Provide the [x, y] coordinate of the cell's center where the given text is located.  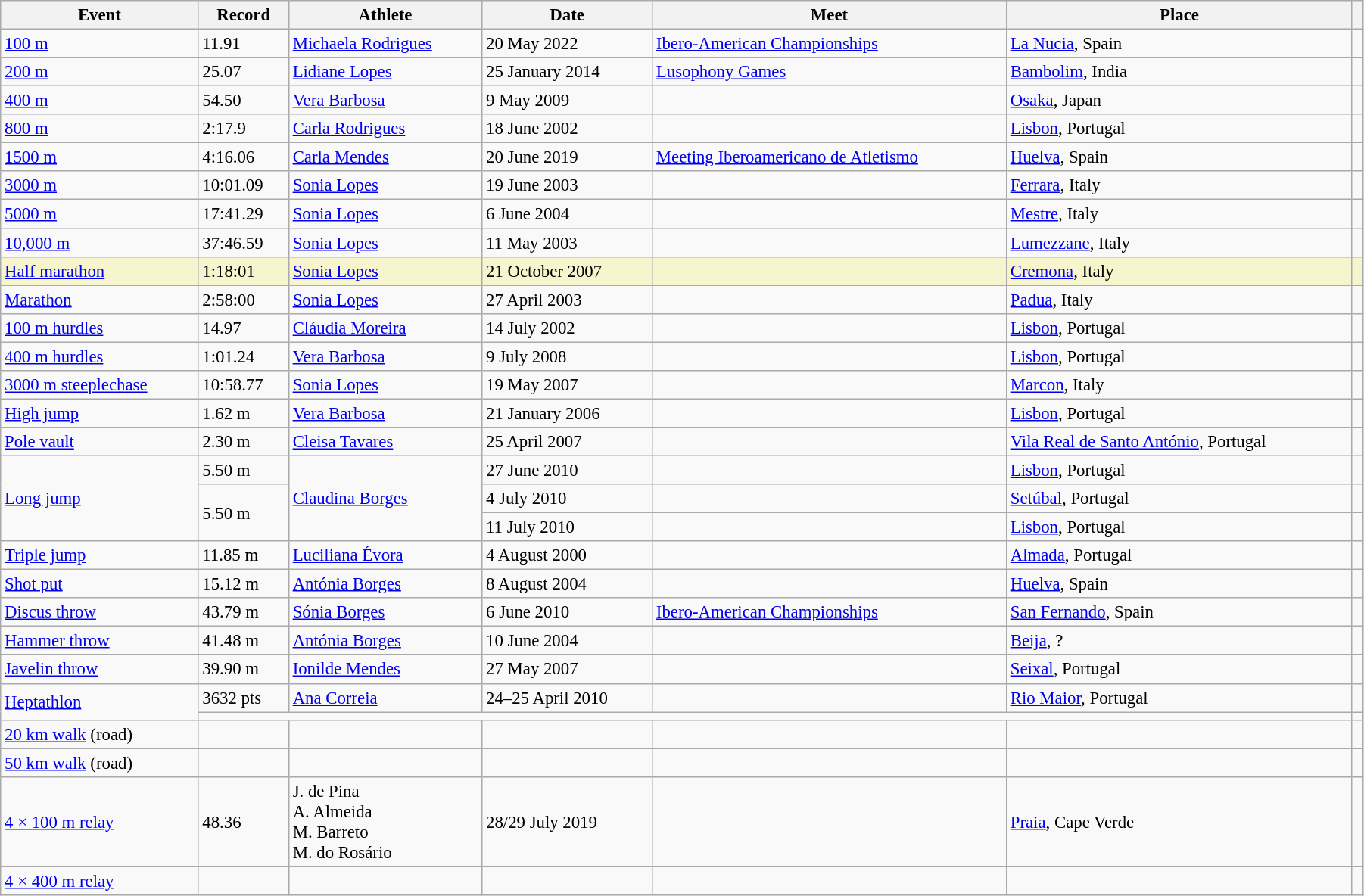
1.62 m [244, 413]
6 June 2010 [568, 612]
27 May 2007 [568, 670]
10,000 m [100, 243]
28/29 July 2019 [568, 822]
Athlete [385, 15]
25.07 [244, 72]
Claudina Borges [385, 498]
11.85 m [244, 555]
10:01.09 [244, 185]
Heptathlon [100, 702]
15.12 m [244, 584]
Ana Correia [385, 698]
San Fernando, Spain [1179, 612]
11 May 2003 [568, 243]
Meet [830, 15]
Almada, Portugal [1179, 555]
39.90 m [244, 670]
11 July 2010 [568, 527]
24–25 April 2010 [568, 698]
Cleisa Tavares [385, 442]
1:01.24 [244, 356]
Date [568, 15]
1500 m [100, 157]
Shot put [100, 584]
25 January 2014 [568, 72]
19 June 2003 [568, 185]
Event [100, 15]
Carla Mendes [385, 157]
8 August 2004 [568, 584]
400 m [100, 101]
5000 m [100, 214]
Lumezzane, Italy [1179, 243]
9 May 2009 [568, 101]
2.30 m [244, 442]
High jump [100, 413]
6 June 2004 [568, 214]
19 May 2007 [568, 385]
Sónia Borges [385, 612]
41.48 m [244, 641]
Padua, Italy [1179, 300]
Lidiane Lopes [385, 72]
54.50 [244, 101]
Bambolim, India [1179, 72]
Michaela Rodrigues [385, 44]
Setúbal, Portugal [1179, 499]
3632 pts [244, 698]
48.36 [244, 822]
Carla Rodrigues [385, 129]
Long jump [100, 498]
200 m [100, 72]
Cremona, Italy [1179, 271]
17:41.29 [244, 214]
2:58:00 [244, 300]
100 m hurdles [100, 328]
25 April 2007 [568, 442]
Record [244, 15]
3000 m steeplechase [100, 385]
10:58.77 [244, 385]
Marcon, Italy [1179, 385]
27 June 2010 [568, 470]
Marathon [100, 300]
3000 m [100, 185]
J. de PinaA. AlmeidaM. BarretoM. do Rosário [385, 822]
21 January 2006 [568, 413]
27 April 2003 [568, 300]
Cláudia Moreira [385, 328]
Meeting Iberoamericano de Atletismo [830, 157]
20 June 2019 [568, 157]
37:46.59 [244, 243]
La Nucia, Spain [1179, 44]
Osaka, Japan [1179, 101]
Ferrara, Italy [1179, 185]
2:17.9 [244, 129]
Triple jump [100, 555]
Rio Maior, Portugal [1179, 698]
Beija, ? [1179, 641]
Luciliana Évora [385, 555]
14 July 2002 [568, 328]
Lusophony Games [830, 72]
14.97 [244, 328]
Javelin throw [100, 670]
18 June 2002 [568, 129]
Pole vault [100, 442]
Place [1179, 15]
11.91 [244, 44]
Ionilde Mendes [385, 670]
43.79 m [244, 612]
Vila Real de Santo António, Portugal [1179, 442]
100 m [100, 44]
4 × 400 m relay [100, 881]
9 July 2008 [568, 356]
4 August 2000 [568, 555]
Praia, Cape Verde [1179, 822]
4 × 100 m relay [100, 822]
21 October 2007 [568, 271]
Half marathon [100, 271]
400 m hurdles [100, 356]
800 m [100, 129]
Hammer throw [100, 641]
4:16.06 [244, 157]
4 July 2010 [568, 499]
Seixal, Portugal [1179, 670]
Mestre, Italy [1179, 214]
20 km walk (road) [100, 734]
20 May 2022 [568, 44]
50 km walk (road) [100, 763]
Discus throw [100, 612]
10 June 2004 [568, 641]
1:18:01 [244, 271]
